For the text-containing cell, return its midpoint in (x, y) coordinate format. 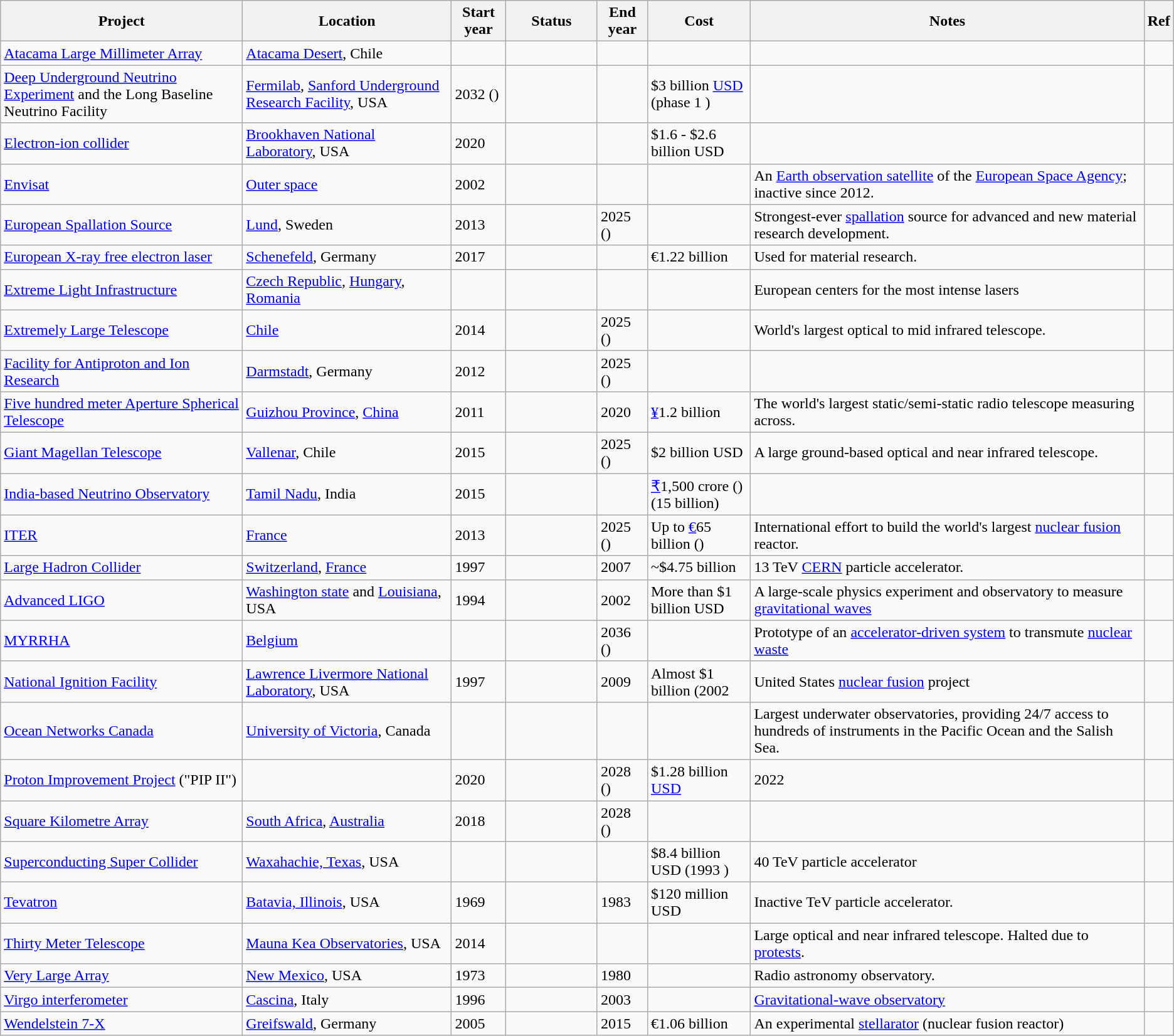
Envisat (122, 184)
2009 (622, 681)
A large ground-based optical and near infrared telescope. (947, 453)
Large Hadron Collider (122, 568)
University of Victoria, Canada (347, 731)
ITER (122, 536)
$1.28 billion USD (699, 780)
€1.22 billion (699, 257)
New Mexico, USA (347, 976)
Radio astronomy observatory. (947, 976)
2018 (479, 820)
Guizhou Province, China (347, 411)
Czech Republic, Hungary, Romania (347, 290)
Cascina, Italy (347, 1000)
1996 (479, 1000)
Used for material research. (947, 257)
Wendelstein 7-X (122, 1023)
₹1,500 crore ()(15 billion) (699, 494)
$3 billion USD (phase 1 ) (699, 94)
$8.4 billion USD (1993 ) (699, 862)
Waxahachie, Texas, USA (347, 862)
Large optical and near infrared telescope. Halted due to protests. (947, 943)
Almost $1 billion (2002 (699, 681)
Gravitational-wave observatory (947, 1000)
Facility for Antiproton and Ion Research (122, 371)
2003 (622, 1000)
~$4.75 billion (699, 568)
Washington state and Louisiana, USA (347, 600)
Five hundred meter Aperture Spherical Telescope (122, 411)
Vallenar, Chile (347, 453)
Switzerland, France (347, 568)
Project (122, 21)
Schenefeld, Germany (347, 257)
Mauna Kea Observatories, USA (347, 943)
MYRRHA (122, 641)
Virgo interferometer (122, 1000)
$120 million USD (699, 903)
National Ignition Facility (122, 681)
2012 (479, 371)
Atacama Large Millimeter Array (122, 53)
Lawrence Livermore National Laboratory, USA (347, 681)
Giant Magellan Telescope (122, 453)
2032 () (479, 94)
1980 (622, 976)
Largest underwater observatories, providing 24/7 access to hundreds of instruments in the Pacific Ocean and the Salish Sea. (947, 731)
Fermilab, Sanford Underground Research Facility, USA (347, 94)
France (347, 536)
1973 (479, 976)
Very Large Array (122, 976)
A large-scale physics experiment and observatory to measure gravitational waves (947, 600)
2022 (947, 780)
2036 () (622, 641)
Outer space (347, 184)
Location (347, 21)
Darmstadt, Germany (347, 371)
Notes (947, 21)
Start year (479, 21)
Cost (699, 21)
Inactive TeV particle accelerator. (947, 903)
International effort to build the world's largest nuclear fusion reactor. (947, 536)
Proton Improvement Project ("PIP II") (122, 780)
Chile (347, 330)
An Earth observation satellite of the European Space Agency; inactive since 2012. (947, 184)
Status (551, 21)
Greifswald, Germany (347, 1023)
South Africa, Australia (347, 820)
Ref (1159, 21)
Deep Underground Neutrino Experiment and the Long Baseline Neutrino Facility (122, 94)
More than $1 billion USD (699, 600)
Atacama Desert, Chile (347, 53)
The world's largest static/semi-static radio telescope measuring across. (947, 411)
Tamil Nadu, India (347, 494)
An experimental stellarator (nuclear fusion reactor) (947, 1023)
2005 (479, 1023)
Belgium (347, 641)
Prototype of an accelerator-driven system to transmute nuclear waste (947, 641)
Extremely Large Telescope (122, 330)
€1.06 billion (699, 1023)
Tevatron (122, 903)
India-based Neutrino Observatory (122, 494)
Electron-ion collider (122, 143)
2007 (622, 568)
Thirty Meter Telescope (122, 943)
Superconducting Super Collider (122, 862)
European Spallation Source (122, 225)
End year (622, 21)
Batavia, Illinois, USA (347, 903)
$1.6 - $2.6 billion USD (699, 143)
$2 billion USD (699, 453)
1969 (479, 903)
1994 (479, 600)
Extreme Light Infrastructure (122, 290)
40 TeV particle accelerator (947, 862)
United States nuclear fusion project (947, 681)
2017 (479, 257)
1983 (622, 903)
Square Kilometre Array (122, 820)
European X-ray free electron laser (122, 257)
Brookhaven National Laboratory, USA (347, 143)
Ocean Networks Canada (122, 731)
2011 (479, 411)
European centers for the most intense lasers (947, 290)
Strongest-ever spallation source for advanced and new material research development. (947, 225)
Up to €65 billion () (699, 536)
Lund, Sweden (347, 225)
13 TeV CERN particle accelerator. (947, 568)
¥1.2 billion (699, 411)
World's largest optical to mid infrared telescope. (947, 330)
Advanced LIGO (122, 600)
